Return the (x, y) coordinate for the center point of the cell that contains the specified text.  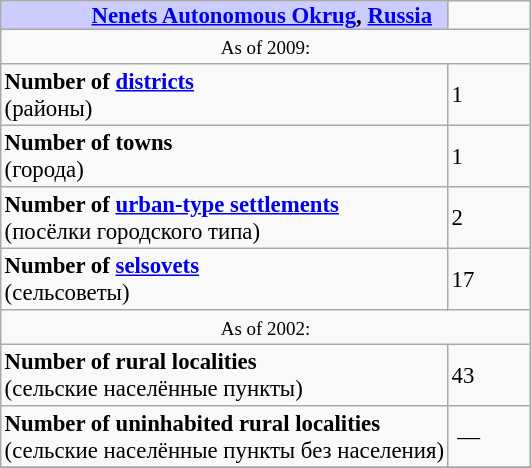
Number of towns(города) (224, 156)
2 (489, 218)
43 (489, 375)
As of 2002: (266, 327)
Number of selsovets(сельсоветы) (224, 279)
Number of urban-type settlements(посёлки городского типа) (224, 218)
Number of uninhabited rural localities(сельские населённые пункты без населения) (224, 437)
17 (489, 279)
Number of districts(районы) (224, 95)
As of 2009: (266, 46)
— (489, 437)
Number of rural localities(сельские населённые пункты) (224, 375)
Nenets Autonomous Okrug, Russia (224, 15)
